Provide the (x, y) coordinate of the cell's center where the given text is located.  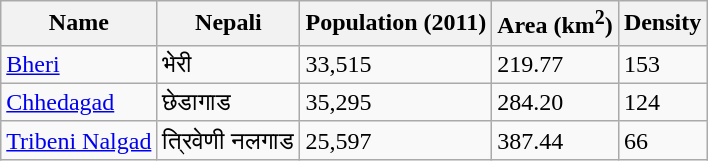
219.77 (556, 64)
35,295 (396, 102)
छेडागाड (228, 102)
Area (km2) (556, 24)
Name (79, 24)
124 (662, 102)
153 (662, 64)
Nepali (228, 24)
66 (662, 140)
33,515 (396, 64)
भेरी (228, 64)
Tribeni Nalgad (79, 140)
त्रिवेणी नलगाड (228, 140)
387.44 (556, 140)
284.20 (556, 102)
Population (2011) (396, 24)
Density (662, 24)
25,597 (396, 140)
Bheri (79, 64)
Chhedagad (79, 102)
